For the text-containing cell, return its midpoint in (x, y) coordinate format. 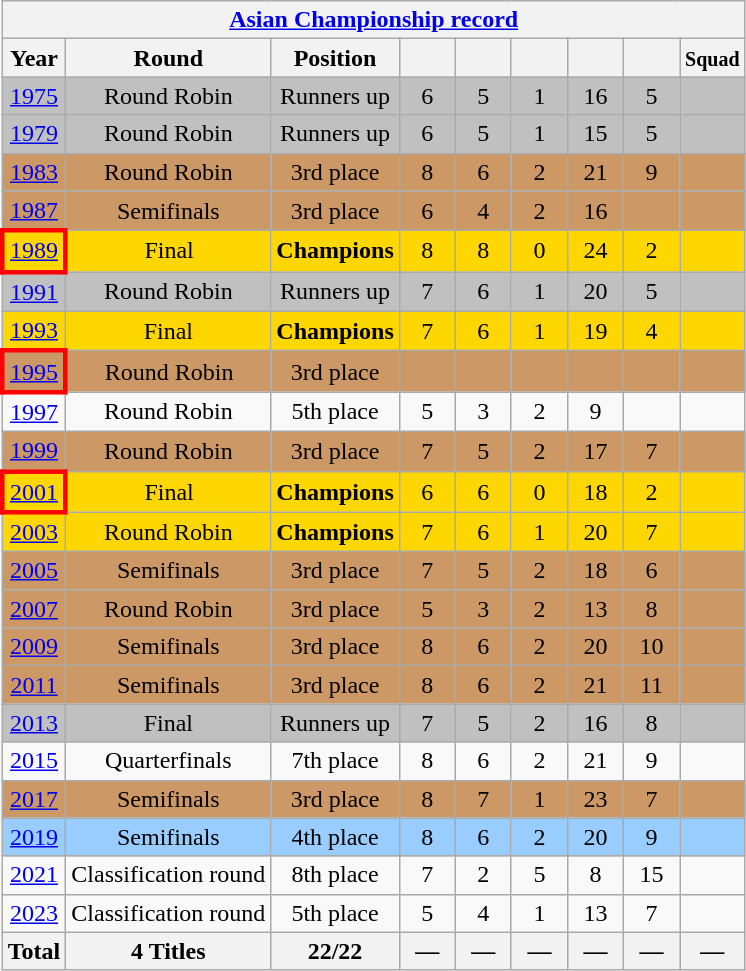
8th place (335, 875)
Asian Championship record (374, 20)
1987 (34, 211)
1991 (34, 292)
2013 (34, 723)
24 (595, 252)
2003 (34, 532)
Quarterfinals (168, 761)
Total (34, 951)
19 (595, 331)
22/22 (335, 951)
1997 (34, 412)
Squad (713, 58)
4th place (335, 837)
2021 (34, 875)
2009 (34, 647)
1993 (34, 331)
2001 (34, 492)
Year (34, 58)
2017 (34, 799)
2011 (34, 685)
2007 (34, 609)
1975 (34, 96)
17 (595, 451)
Round (168, 58)
Position (335, 58)
1979 (34, 134)
1989 (34, 252)
11 (652, 685)
1995 (34, 372)
2015 (34, 761)
4 Titles (168, 951)
7th place (335, 761)
1999 (34, 451)
1983 (34, 172)
23 (595, 799)
2005 (34, 571)
2023 (34, 913)
10 (652, 647)
2019 (34, 837)
